Pinpoint the cell where the given text exists, returning its [x, y] midpoint coordinate. 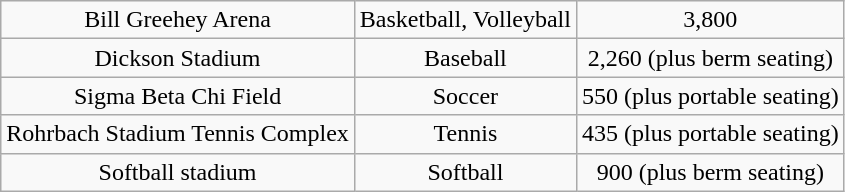
Bill Greehey Arena [178, 20]
900 (plus berm seating) [710, 172]
Softball [465, 172]
3,800 [710, 20]
Soccer [465, 96]
435 (plus portable seating) [710, 134]
2,260 (plus berm seating) [710, 58]
Basketball, Volleyball [465, 20]
550 (plus portable seating) [710, 96]
Tennis [465, 134]
Baseball [465, 58]
Dickson Stadium [178, 58]
Softball stadium [178, 172]
Sigma Beta Chi Field [178, 96]
Rohrbach Stadium Tennis Complex [178, 134]
